Determine the (x, y) coordinate at the center of the cell enclosing the given text.  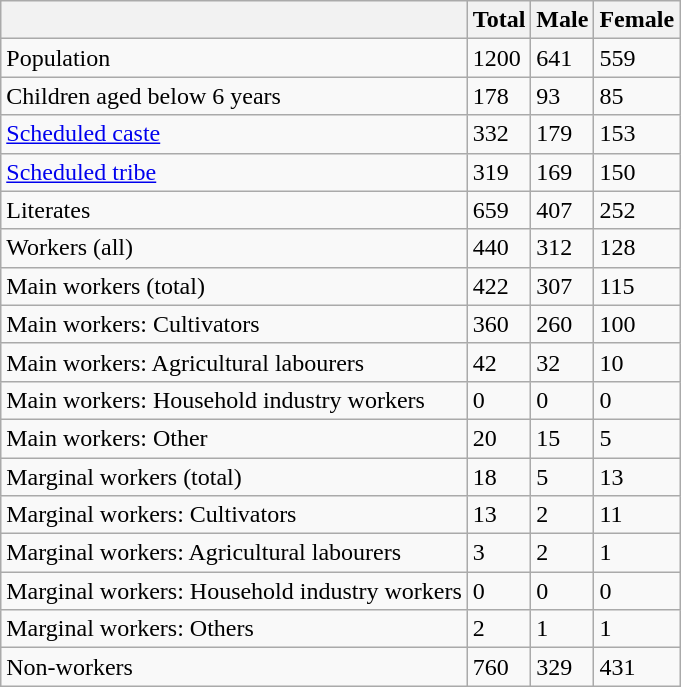
260 (562, 324)
422 (499, 286)
178 (499, 96)
641 (562, 58)
431 (637, 667)
3 (499, 553)
312 (562, 248)
559 (637, 58)
1200 (499, 58)
659 (499, 210)
407 (562, 210)
179 (562, 134)
Workers (all) (234, 248)
100 (637, 324)
11 (637, 515)
18 (499, 477)
Non-workers (234, 667)
128 (637, 248)
252 (637, 210)
115 (637, 286)
153 (637, 134)
32 (562, 362)
319 (499, 172)
760 (499, 667)
Marginal workers: Others (234, 629)
Total (499, 20)
Scheduled caste (234, 134)
Population (234, 58)
10 (637, 362)
Female (637, 20)
Marginal workers (total) (234, 477)
Main workers: Household industry workers (234, 400)
332 (499, 134)
Main workers: Cultivators (234, 324)
20 (499, 438)
329 (562, 667)
Marginal workers: Agricultural labourers (234, 553)
Literates (234, 210)
307 (562, 286)
Main workers (total) (234, 286)
Male (562, 20)
440 (499, 248)
169 (562, 172)
360 (499, 324)
93 (562, 96)
15 (562, 438)
Marginal workers: Household industry workers (234, 591)
Main workers: Other (234, 438)
42 (499, 362)
Marginal workers: Cultivators (234, 515)
Scheduled tribe (234, 172)
85 (637, 96)
Main workers: Agricultural labourers (234, 362)
Children aged below 6 years (234, 96)
150 (637, 172)
